Return the [x, y] coordinate for the center point of the cell that contains the specified text.  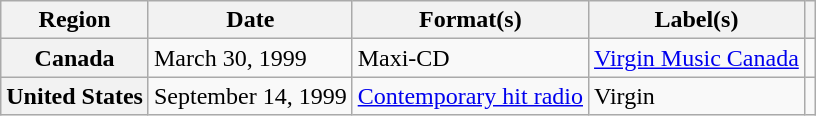
Format(s) [470, 20]
Label(s) [697, 20]
Maxi-CD [470, 58]
United States [75, 96]
March 30, 1999 [250, 58]
Contemporary hit radio [470, 96]
September 14, 1999 [250, 96]
Canada [75, 58]
Date [250, 20]
Virgin [697, 96]
Region [75, 20]
Virgin Music Canada [697, 58]
